From the cell containing the given text, extract its center point as (X, Y) coordinate. 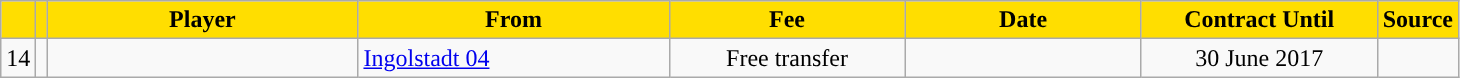
Ingolstadt 04 (514, 58)
From (514, 20)
Fee (787, 20)
Free transfer (787, 58)
30 June 2017 (1259, 58)
Player (202, 20)
14 (18, 58)
Source (1418, 20)
Date (1023, 20)
Contract Until (1259, 20)
